Provide the (x, y) coordinate of the cell's center where the given text is located.  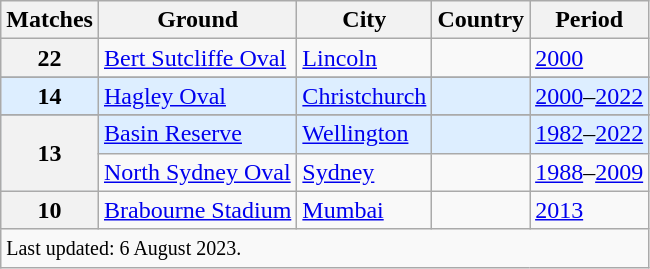
Sydney (364, 172)
Matches (50, 20)
Brabourne Stadium (197, 210)
2013 (590, 210)
Wellington (364, 134)
Christchurch (364, 96)
Last updated: 6 August 2023. (325, 248)
Mumbai (364, 210)
Bert Sutcliffe Oval (197, 58)
North Sydney Oval (197, 172)
Hagley Oval (197, 96)
Country (481, 20)
22 (50, 58)
13 (50, 153)
Period (590, 20)
1988–2009 (590, 172)
14 (50, 96)
City (364, 20)
Basin Reserve (197, 134)
2000 (590, 58)
Ground (197, 20)
10 (50, 210)
1982–2022 (590, 134)
Lincoln (364, 58)
2000–2022 (590, 96)
